Pinpoint the cell where the given text exists, returning its (X, Y) midpoint coordinate. 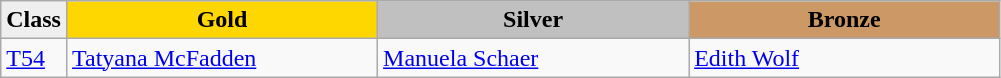
T54 (34, 58)
Edith Wolf (844, 58)
Class (34, 20)
Gold (222, 20)
Tatyana McFadden (222, 58)
Bronze (844, 20)
Silver (534, 20)
Manuela Schaer (534, 58)
